Scan for the cell matching the given text and deliver its (x, y) coordinate at center. 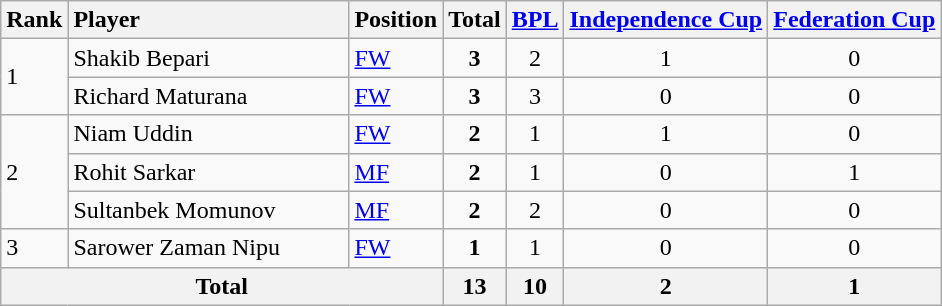
BPL (535, 20)
Sultanbek Momunov (208, 210)
Niam Uddin (208, 134)
Federation Cup (854, 20)
Rank (34, 20)
Rohit Sarkar (208, 172)
Position (396, 20)
13 (475, 286)
Sarower Zaman Nipu (208, 248)
Player (208, 20)
10 (535, 286)
Richard Maturana (208, 96)
Independence Cup (666, 20)
Shakib Bepari (208, 58)
